Capture the cell that displays the provided text and extract its [X, Y] central coordinate. 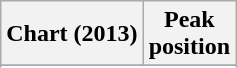
Chart (2013) [72, 34]
Peakposition [189, 34]
